Provide the (x, y) coordinate of the cell's center where the given text is located.  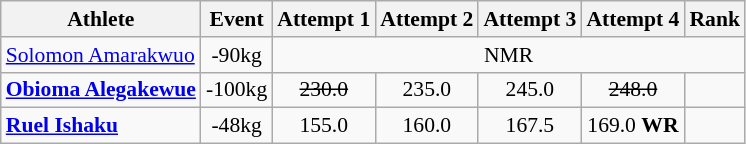
169.0 WR (632, 126)
245.0 (530, 90)
-100kg (236, 90)
167.5 (530, 126)
Athlete (101, 19)
-90kg (236, 55)
Rank (714, 19)
160.0 (426, 126)
-48kg (236, 126)
Ruel Ishaku (101, 126)
230.0 (324, 90)
NMR (508, 55)
Solomon Amarakwuo (101, 55)
Attempt 1 (324, 19)
Attempt 4 (632, 19)
Attempt 2 (426, 19)
Event (236, 19)
Obioma Alegakewue (101, 90)
235.0 (426, 90)
248.0 (632, 90)
155.0 (324, 126)
Attempt 3 (530, 19)
